Extract the (x, y) coordinate from the center of the cell holding the provided text.  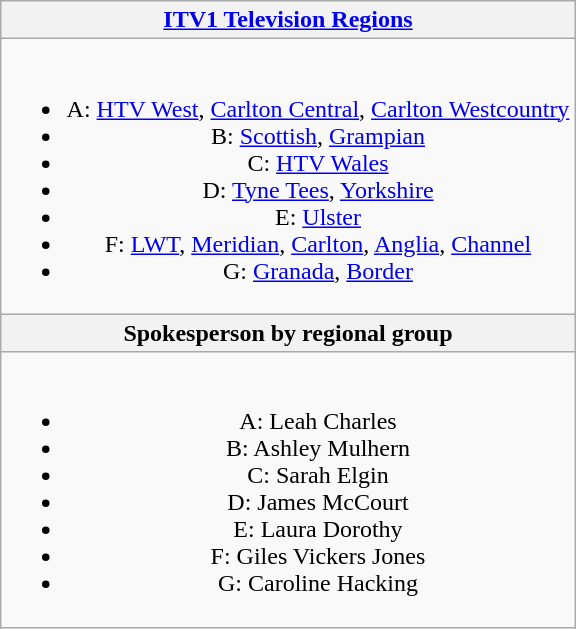
Spokesperson by regional group (288, 333)
ITV1 Television Regions (288, 20)
A: Leah CharlesB: Ashley MulhernC: Sarah ElginD: James McCourtE: Laura DorothyF: Giles Vickers JonesG: Caroline Hacking (288, 490)
